Provide the [X, Y] coordinate of the cell's center where the given text is located.  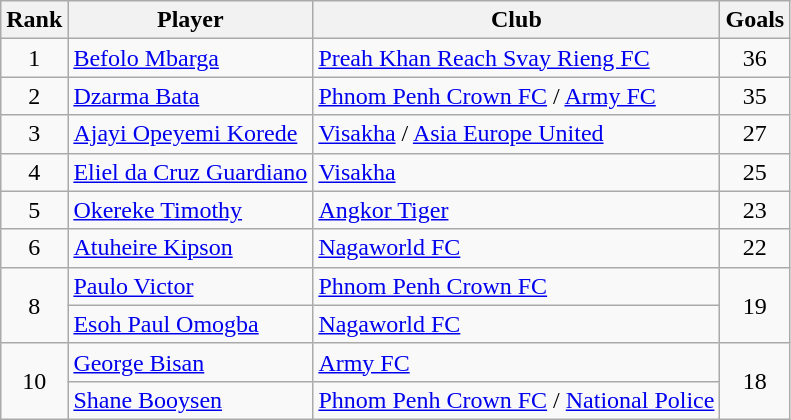
1 [34, 58]
Phnom Penh Crown FC / National Police [516, 400]
Esoh Paul Omogba [190, 324]
Visakha [516, 172]
36 [755, 58]
Dzarma Bata [190, 96]
10 [34, 381]
Befolo Mbarga [190, 58]
Rank [34, 20]
Eliel da Cruz Guardiano [190, 172]
Shane Booysen [190, 400]
18 [755, 381]
Army FC [516, 362]
Player [190, 20]
Okereke Timothy [190, 210]
Club [516, 20]
25 [755, 172]
Atuheire Kipson [190, 248]
2 [34, 96]
George Bisan [190, 362]
Preah Khan Reach Svay Rieng FC [516, 58]
22 [755, 248]
Goals [755, 20]
6 [34, 248]
Visakha / Asia Europe United [516, 134]
3 [34, 134]
35 [755, 96]
19 [755, 305]
23 [755, 210]
Paulo Victor [190, 286]
Ajayi Opeyemi Korede [190, 134]
8 [34, 305]
Phnom Penh Crown FC / Army FC [516, 96]
4 [34, 172]
Angkor Tiger [516, 210]
27 [755, 134]
5 [34, 210]
Phnom Penh Crown FC [516, 286]
